Output the [x, y] coordinate of the center of the cell containing the given text.  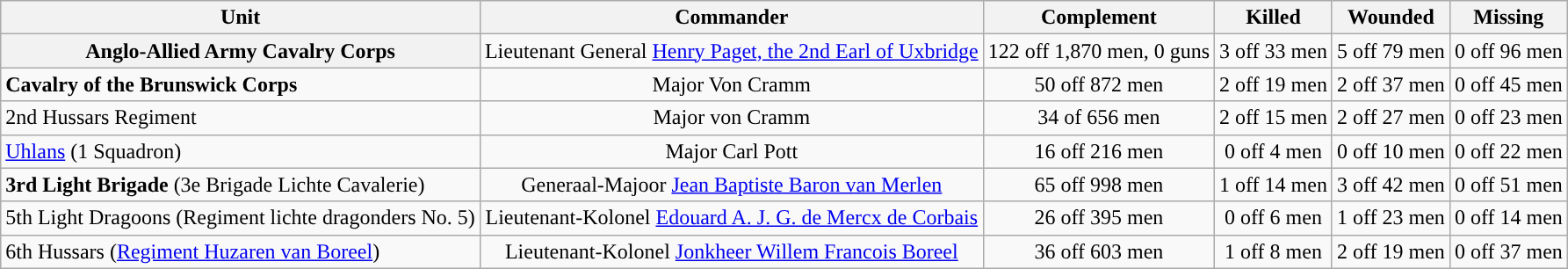
Lieutenant-Kolonel Edouard A. J. G. de Mercx de Corbais [731, 218]
2 off 27 men [1391, 118]
Complement [1098, 18]
6th Hussars (Regiment Huzaren van Boreel) [241, 251]
34 of 656 men [1098, 118]
5th Light Dragoons (Regiment lichte dragonders No. 5) [241, 218]
0 off 37 men [1508, 251]
36 off 603 men [1098, 251]
16 off 216 men [1098, 151]
Lieutenant General Henry Paget, the 2nd Earl of Uxbridge [731, 51]
50 off 872 men [1098, 84]
3 off 42 men [1391, 185]
2nd Hussars Regiment [241, 118]
5 off 79 men [1391, 51]
26 off 395 men [1098, 218]
Major Von Cramm [731, 84]
0 off 6 men [1274, 218]
Killed [1274, 18]
0 off 10 men [1391, 151]
0 off 45 men [1508, 84]
122 off 1,870 men, 0 guns [1098, 51]
0 off 4 men [1274, 151]
3rd Light Brigade (3e Brigade Lichte Cavalerie) [241, 185]
0 off 51 men [1508, 185]
0 off 96 men [1508, 51]
Major von Cramm [731, 118]
Major Carl Pott [731, 151]
1 off 14 men [1274, 185]
0 off 14 men [1508, 218]
0 off 22 men [1508, 151]
65 off 998 men [1098, 185]
Lieutenant-Kolonel Jonkheer Willem Francois Boreel [731, 251]
Generaal-Majoor Jean Baptiste Baron van Merlen [731, 185]
1 off 8 men [1274, 251]
Uhlans (1 Squadron) [241, 151]
Anglo-Allied Army Cavalry Corps [241, 51]
0 off 23 men [1508, 118]
2 off 37 men [1391, 84]
Commander [731, 18]
3 off 33 men [1274, 51]
Missing [1508, 18]
2 off 15 men [1274, 118]
Cavalry of the Brunswick Corps [241, 84]
Wounded [1391, 18]
Unit [241, 18]
1 off 23 men [1391, 218]
